Pinpoint the cell where the given text exists, returning its [X, Y] midpoint coordinate. 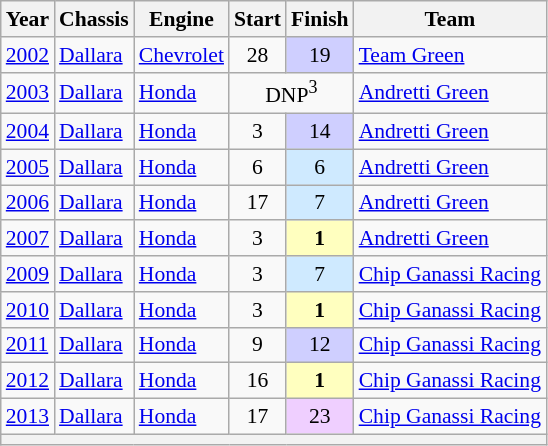
Chevrolet [182, 55]
16 [258, 381]
2002 [28, 55]
12 [320, 345]
2013 [28, 417]
Finish [320, 19]
28 [258, 55]
2005 [28, 167]
Chassis [94, 19]
2007 [28, 239]
19 [320, 55]
2012 [28, 381]
Team [450, 19]
14 [320, 132]
2010 [28, 310]
2009 [28, 274]
2011 [28, 345]
2004 [28, 132]
23 [320, 417]
Team Green [450, 55]
2003 [28, 92]
DNP3 [292, 92]
2006 [28, 203]
Start [258, 19]
Year [28, 19]
Engine [182, 19]
9 [258, 345]
